Return (X, Y) of the center of cell containing provided text 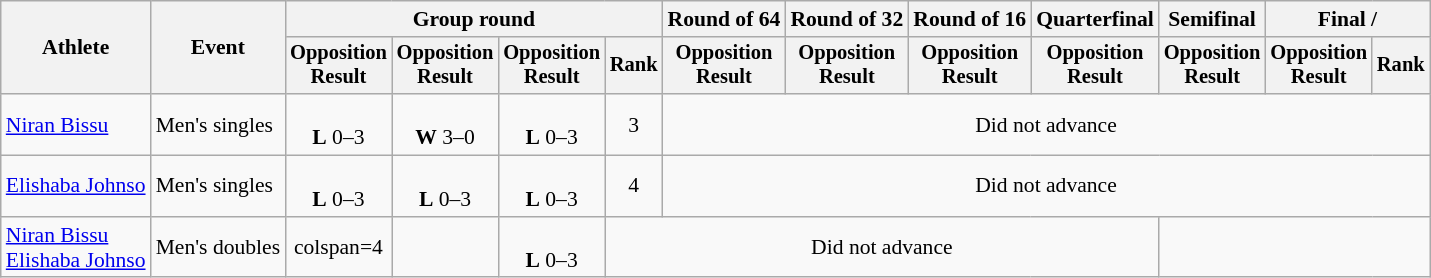
4 (634, 186)
Elishaba Johnso (76, 186)
Athlete (76, 48)
Round of 64 (724, 19)
Round of 32 (846, 19)
Niran BissuElishaba Johnso (76, 248)
Final / (1347, 19)
colspan=4 (338, 248)
Round of 16 (970, 19)
Niran Bissu (76, 124)
3 (634, 124)
Semifinal (1212, 19)
Group round (474, 19)
Men's doubles (218, 248)
W 3–0 (446, 124)
Quarterfinal (1095, 19)
Event (218, 48)
